Identify which cell holds the provided text, then report its [x, y] central coordinate. 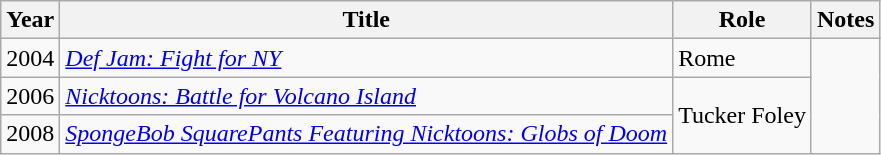
Tucker Foley [742, 115]
Nicktoons: Battle for Volcano Island [366, 96]
Notes [845, 20]
Year [30, 20]
2006 [30, 96]
2008 [30, 134]
SpongeBob SquarePants Featuring Nicktoons: Globs of Doom [366, 134]
Role [742, 20]
Def Jam: Fight for NY [366, 58]
Title [366, 20]
Rome [742, 58]
2004 [30, 58]
